Return (X, Y) of the center of cell containing provided text 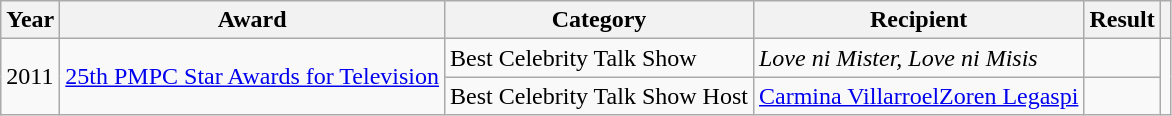
Recipient (918, 20)
Award (252, 20)
Category (600, 20)
Best Celebrity Talk Show (600, 58)
2011 (30, 77)
25th PMPC Star Awards for Television (252, 77)
Carmina VillarroelZoren Legaspi (918, 96)
Result (1122, 20)
Best Celebrity Talk Show Host (600, 96)
Love ni Mister, Love ni Misis (918, 58)
Year (30, 20)
